Pinpoint the cell where the given text exists, returning its [x, y] midpoint coordinate. 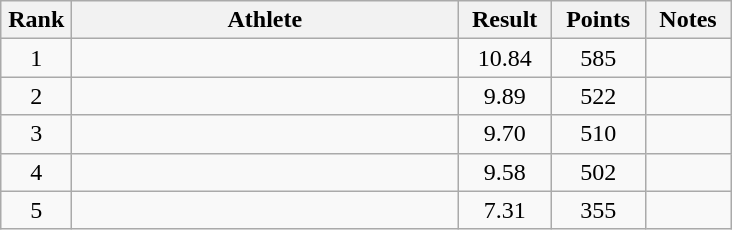
355 [598, 210]
9.70 [505, 134]
4 [36, 172]
585 [598, 58]
2 [36, 96]
Rank [36, 20]
5 [36, 210]
Notes [688, 20]
510 [598, 134]
522 [598, 96]
10.84 [505, 58]
9.58 [505, 172]
502 [598, 172]
Result [505, 20]
3 [36, 134]
1 [36, 58]
9.89 [505, 96]
Athlete [265, 20]
Points [598, 20]
7.31 [505, 210]
